Provide the [X, Y] coordinate of the cell's center where the given text is located.  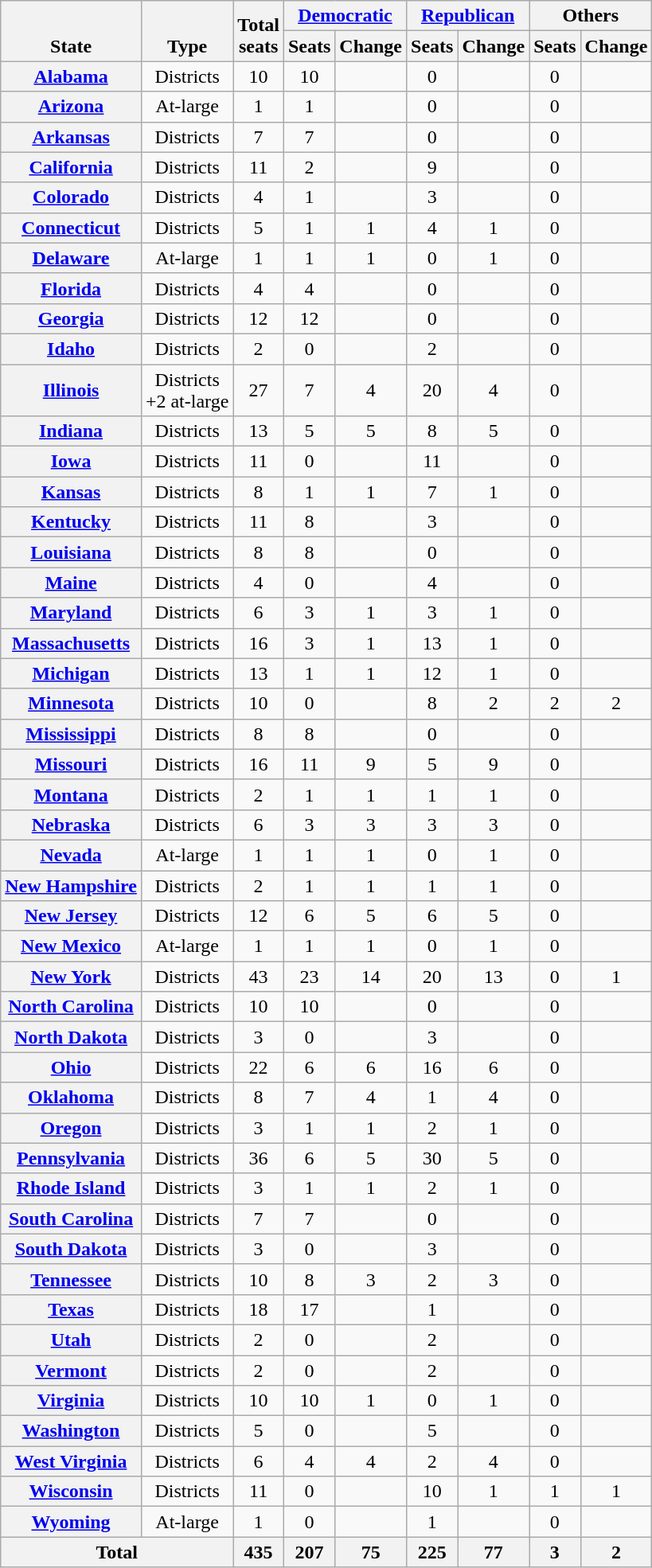
Utah [72, 1340]
Others [591, 16]
Rhode Island [72, 1188]
New Mexico [72, 946]
State [72, 31]
Delaware [72, 258]
North Dakota [72, 1037]
Missouri [72, 764]
18 [259, 1309]
Ohio [72, 1067]
43 [259, 977]
Connecticut [72, 228]
Totalseats [259, 31]
Minnesota [72, 704]
27 [259, 390]
Maryland [72, 613]
36 [259, 1158]
30 [432, 1158]
17 [309, 1309]
North Carolina [72, 1007]
Type [186, 31]
Republican [468, 16]
22 [259, 1067]
Illinois [72, 390]
Nevada [72, 855]
South Dakota [72, 1249]
New Jersey [72, 916]
Indiana [72, 431]
California [72, 167]
Mississippi [72, 734]
77 [494, 1552]
Louisiana [72, 552]
Kentucky [72, 522]
Arkansas [72, 137]
South Carolina [72, 1219]
23 [309, 977]
New York [72, 977]
Oregon [72, 1128]
Arizona [72, 107]
207 [309, 1552]
Texas [72, 1309]
Iowa [72, 462]
Montana [72, 794]
Districts+2 at-large [186, 390]
14 [371, 977]
Tennessee [72, 1279]
Maine [72, 583]
New Hampshire [72, 886]
Wyoming [72, 1522]
Pennsylvania [72, 1158]
Idaho [72, 349]
75 [371, 1552]
Florida [72, 288]
Vermont [72, 1370]
Kansas [72, 492]
Washington [72, 1431]
225 [432, 1552]
Wisconsin [72, 1492]
Nebraska [72, 825]
Virginia [72, 1401]
Massachusetts [72, 643]
Total [117, 1552]
Georgia [72, 318]
West Virginia [72, 1461]
435 [259, 1552]
Alabama [72, 76]
Michigan [72, 673]
Democratic [345, 16]
Oklahoma [72, 1098]
Colorado [72, 197]
